Find where the given text appears and provide that cell's center as (x, y) coordinate. 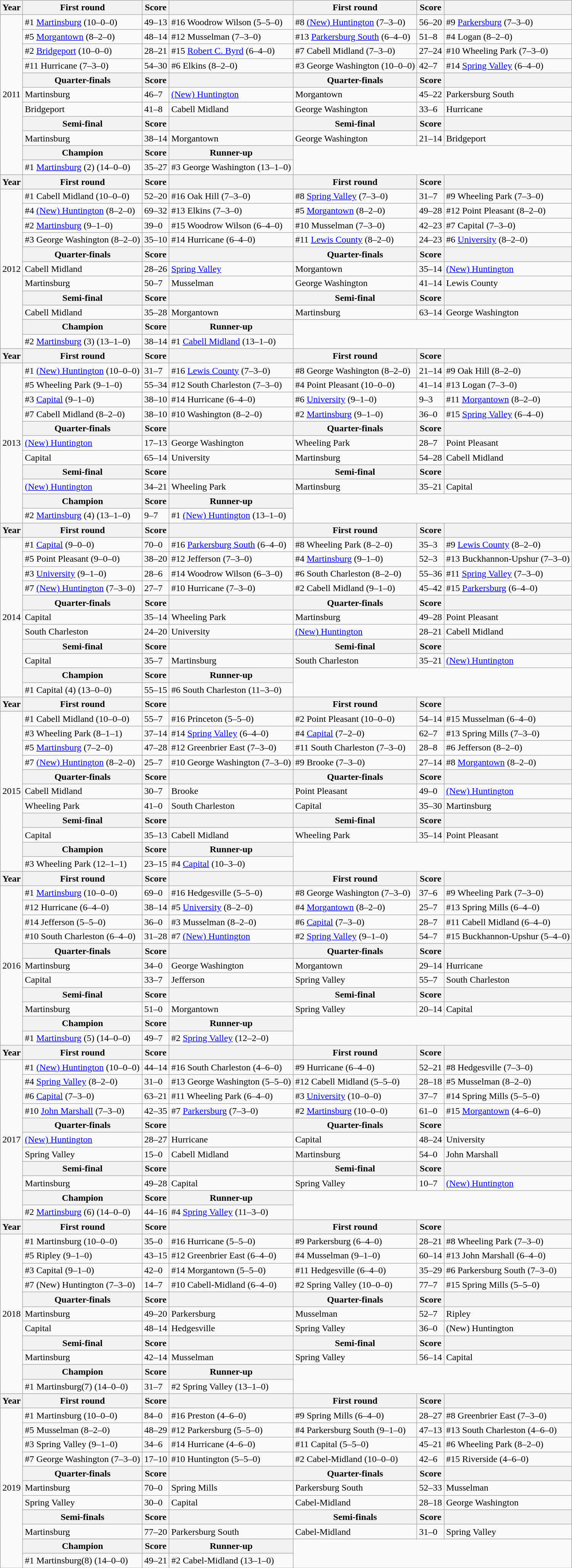
#9 Hurricane (6–4–0) (355, 1067)
#4 (New) Huntington (8–2–0) (82, 211)
#13 South Charleston (4–6–0) (508, 1430)
#7 Cabell Midland (7–3–0) (355, 51)
Hedgesville (231, 1328)
42–7 (430, 66)
56–14 (430, 1358)
#13 Buckhannon-Upshur (7–3–0) (508, 559)
37–6 (430, 893)
#10 Musselman (7–3–0) (355, 225)
#5 Point Pleasant (9–0–0) (82, 559)
54–0 (430, 1154)
#2 Point Pleasant (10–0–0) (355, 719)
24–23 (430, 240)
28–6 (156, 574)
52–3 (430, 559)
#11 Morgantown (8–2–0) (508, 399)
#14 Hurricane (4–6–0) (231, 1444)
#6 University (9–1–0) (355, 399)
#11 Cabell Midland (6–4–0) (508, 922)
#7 Cabell Midland (8–2–0) (82, 414)
35–27 (156, 167)
#1 Cabell Midland (13–1–0) (231, 341)
#5 University (8–2–0) (231, 908)
24–20 (156, 631)
54–30 (156, 66)
41–0 (156, 806)
52–21 (430, 1067)
#14 Spring Mills (5–5–0) (508, 1096)
9–7 (156, 516)
#16 Woodrow Wilson (5–5–0) (231, 22)
49–7 (156, 1038)
Ripley (508, 1314)
#3 Musselman (8–2–0) (231, 922)
51–8 (430, 37)
#8 George Washington (7–3–0) (355, 893)
#7 (New) Huntington (231, 937)
#14 Morgantown (5–5–0) (231, 1270)
45–42 (430, 588)
2016 (11, 966)
#3 George Washington (8–2–0) (82, 240)
69–0 (156, 893)
#12 Jefferson (7–3–0) (231, 559)
#12 Greenbrier East (6–4–0) (231, 1256)
Lewis County (508, 283)
#13 Elkins (7–3–0) (231, 211)
#13 Logan (7–3–0) (508, 385)
47–13 (430, 1430)
#3 University (9–1–0) (82, 574)
#2 Spring Valley (13–1–0) (231, 1386)
54–28 (430, 458)
35–13 (156, 835)
63–21 (156, 1096)
#6 Elkins (8–2–0) (231, 66)
56–20 (430, 22)
55–34 (156, 385)
52–7 (430, 1314)
42–23 (430, 225)
42–14 (156, 1358)
#8 Wheeling Park (7–3–0) (508, 1241)
#11 Hedgesville (6–4–0) (355, 1270)
9–3 (430, 399)
#4 Spring Valley (11–3–0) (231, 1212)
Jefferson (231, 980)
49–21 (156, 1560)
#2 Martinsburg (10–0–0) (355, 1111)
#16 Lewis County (7–3–0) (231, 370)
#8 (New) Huntington (7–3–0) (355, 22)
77–20 (156, 1531)
#15 Robert C. Byrd (6–4–0) (231, 51)
#9 Parkersburg (7–3–0) (508, 22)
#1 (New) Huntington (13–1–0) (231, 516)
35–10 (156, 240)
29–14 (430, 966)
#8 Greenbrier East (7–3–0) (508, 1415)
#13 Parkersburg South (6–4–0) (355, 37)
#2 Bridgeport (10–0–0) (82, 51)
27–14 (430, 762)
48–29 (156, 1430)
35–7 (156, 661)
23–15 (156, 864)
#2 Cabell Midland (9–1–0) (355, 588)
#4 Musselman (9–1–0) (355, 1256)
#12 Greenbrier East (7–3–0) (231, 748)
#3 George Washington (10–0–0) (355, 66)
#6 Parkersburg South (7–3–0) (508, 1270)
84–0 (156, 1415)
#4 Morgantown (8–2–0) (355, 908)
#12 Musselman (7–3–0) (231, 37)
2013 (11, 443)
#11 Spring Valley (7–3–0) (508, 574)
#1 Martinsburg (2) (14–0–0) (82, 167)
#7 (New) Huntington (8–2–0) (82, 762)
48–24 (430, 1140)
17–13 (156, 443)
#16 South Charleston (4–6–0) (231, 1067)
2017 (11, 1139)
35–0 (156, 1241)
#6 Wheeling Park (8–2–0) (508, 1444)
55–15 (156, 690)
45–22 (430, 95)
52–20 (156, 196)
#5 Wheeling Park (9–1–0) (82, 385)
#1 Capital (4) (13–0–0) (82, 690)
#1 Capital (9–0–0) (82, 545)
#7 Capital (7–3–0) (508, 225)
2018 (11, 1314)
#16 Hedgesville (5–5–0) (231, 893)
#4 Parkersburg South (9–1–0) (355, 1430)
60–14 (430, 1256)
38–20 (156, 559)
49–20 (156, 1314)
#13 Spring Mills (6–4–0) (508, 908)
61–0 (430, 1111)
55–36 (430, 574)
#4 Logan (8–2–0) (508, 37)
#8 Morgantown (8–2–0) (508, 762)
#2 Martinsburg (4) (13–1–0) (82, 516)
#15 Buckhannon-Upshur (5–4–0) (508, 937)
77–7 (430, 1285)
#4 Point Pleasant (10–0–0) (355, 385)
#12 Hurricane (6–4–0) (82, 908)
#1 Martinsburg(7) (14–0–0) (82, 1386)
#6 South Charleston (11–3–0) (231, 690)
#15 Riverside (4–6–0) (508, 1459)
2019 (11, 1488)
62–7 (430, 733)
#12 Cabell Midland (5–5–0) (355, 1081)
#2 Spring Valley (12–2–0) (231, 1038)
#3 University (10–0–0) (355, 1096)
#4 Capital (10–3–0) (231, 864)
#2 Martinsburg (6) (14–0–0) (82, 1212)
#8 Wheeling Park (8–2–0) (355, 545)
#12 Parkersburg (5–5–0) (231, 1430)
#13 George Washington (5–5–0) (231, 1081)
#15 Musselman (6–4–0) (508, 719)
30–7 (156, 791)
51–0 (156, 1009)
33–6 (430, 109)
#10 Hurricane (7–3–0) (231, 588)
42–0 (156, 1270)
#16 Preston (4–6–0) (231, 1415)
#8 Spring Valley (7–3–0) (355, 196)
#16 Hurricane (5–5–0) (231, 1241)
2015 (11, 792)
#7 Parkersburg (7–3–0) (231, 1111)
#13 Spring Mills (7–3–0) (508, 733)
#11 Hurricane (7–3–0) (82, 66)
#7 George Washington (7–3–0) (82, 1459)
#4 Spring Valley (8–2–0) (82, 1081)
#9 Brooke (7–3–0) (355, 762)
#9 Spring Mills (6–4–0) (355, 1415)
#16 Princeton (5–5–0) (231, 719)
#10 Huntington (5–5–0) (231, 1459)
#9 Parkersburg (6–4–0) (355, 1241)
#13 John Marshall (6–4–0) (508, 1256)
Spring Mills (231, 1488)
#11 Wheeling Park (6–4–0) (231, 1096)
35–29 (430, 1270)
#14 Woodrow Wilson (6–3–0) (231, 574)
50–7 (156, 283)
#5 Martinsburg (7–2–0) (82, 748)
#16 Oak Hill (7–3–0) (231, 196)
42–6 (430, 1459)
#6 South Charleston (8–2–0) (355, 574)
#3 George Washington (13–1–0) (231, 167)
20–14 (430, 1009)
69–32 (156, 211)
41–8 (156, 109)
#2 Spring Valley (10–0–0) (355, 1285)
#2 Martinsburg (3) (13–1–0) (82, 341)
33–7 (156, 980)
54–14 (430, 719)
#10 Cabell-Midland (6–4–0) (231, 1285)
#6 Jefferson (8–2–0) (508, 748)
#6 University (8–2–0) (508, 240)
#11 Capital (5–5–0) (355, 1444)
45–21 (430, 1444)
#15 Spring Mills (5–5–0) (508, 1285)
#8 George Washington (8–2–0) (355, 370)
34–0 (156, 966)
49–0 (430, 791)
#10 Washington (8–2–0) (231, 414)
#11 Lewis County (8–2–0) (355, 240)
37–7 (430, 1096)
39–0 (156, 225)
44–14 (156, 1067)
65–14 (156, 458)
#3 Spring Valley (9–1–0) (82, 1444)
35–28 (156, 312)
27–7 (156, 588)
#5 Ripley (9–1–0) (82, 1256)
31–28 (156, 937)
#15 Woodrow Wilson (6–4–0) (231, 225)
63–14 (430, 312)
28–8 (430, 748)
#15 Spring Valley (6–4–0) (508, 414)
Brooke (231, 791)
#4 Capital (7–2–0) (355, 733)
#10 Wheeling Park (7–3–0) (508, 51)
#3 Wheeling Park (8–1–1) (82, 733)
30–0 (156, 1502)
27–24 (430, 51)
52–33 (430, 1488)
#8 Hedgesville (7–3–0) (508, 1067)
34–6 (156, 1444)
#3 Wheeling Park (12–1–1) (82, 864)
#12 Point Pleasant (8–2–0) (508, 211)
34–21 (156, 487)
43–15 (156, 1256)
#10 South Charleston (6–4–0) (82, 937)
10–7 (430, 1183)
28–26 (156, 269)
#9 Lewis County (8–2–0) (508, 545)
2012 (11, 269)
#12 South Charleston (7–3–0) (231, 385)
54–7 (430, 937)
#14 Jefferson (5–5–0) (82, 922)
#10 George Washington (7–3–0) (231, 762)
#15 Parkersburg (6–4–0) (508, 588)
44–16 (156, 1212)
37–14 (156, 733)
42–35 (156, 1111)
#2 Spring Valley (9–1–0) (355, 937)
#15 Morgantown (4–6–0) (508, 1111)
#9 Oak Hill (8–2–0) (508, 370)
35–30 (430, 806)
46–7 (156, 95)
#4 Martinsburg (9–1–0) (355, 559)
Parkersburg (231, 1314)
49–13 (156, 22)
#1 Martinsburg (5) (14–0–0) (82, 1038)
#10 John Marshall (7–3–0) (82, 1111)
15–0 (156, 1154)
35–3 (430, 545)
2011 (11, 95)
#11 South Charleston (7–3–0) (355, 748)
#2 Cabel-Midland (13–1–0) (231, 1560)
2014 (11, 617)
14–7 (156, 1285)
#16 Parkersburg South (6–4–0) (231, 545)
17–10 (156, 1459)
#2 Cabel-Midland (10–0–0) (355, 1459)
John Marshall (508, 1154)
47–28 (156, 748)
#1 Martinsburg(8) (14–0–0) (82, 1560)
